Output the (X, Y) coordinate of the center of the cell containing the given text.  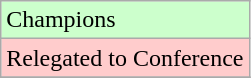
Relegated to Conference (125, 58)
Champions (125, 20)
